Capture the cell that displays the provided text and extract its (X, Y) central coordinate. 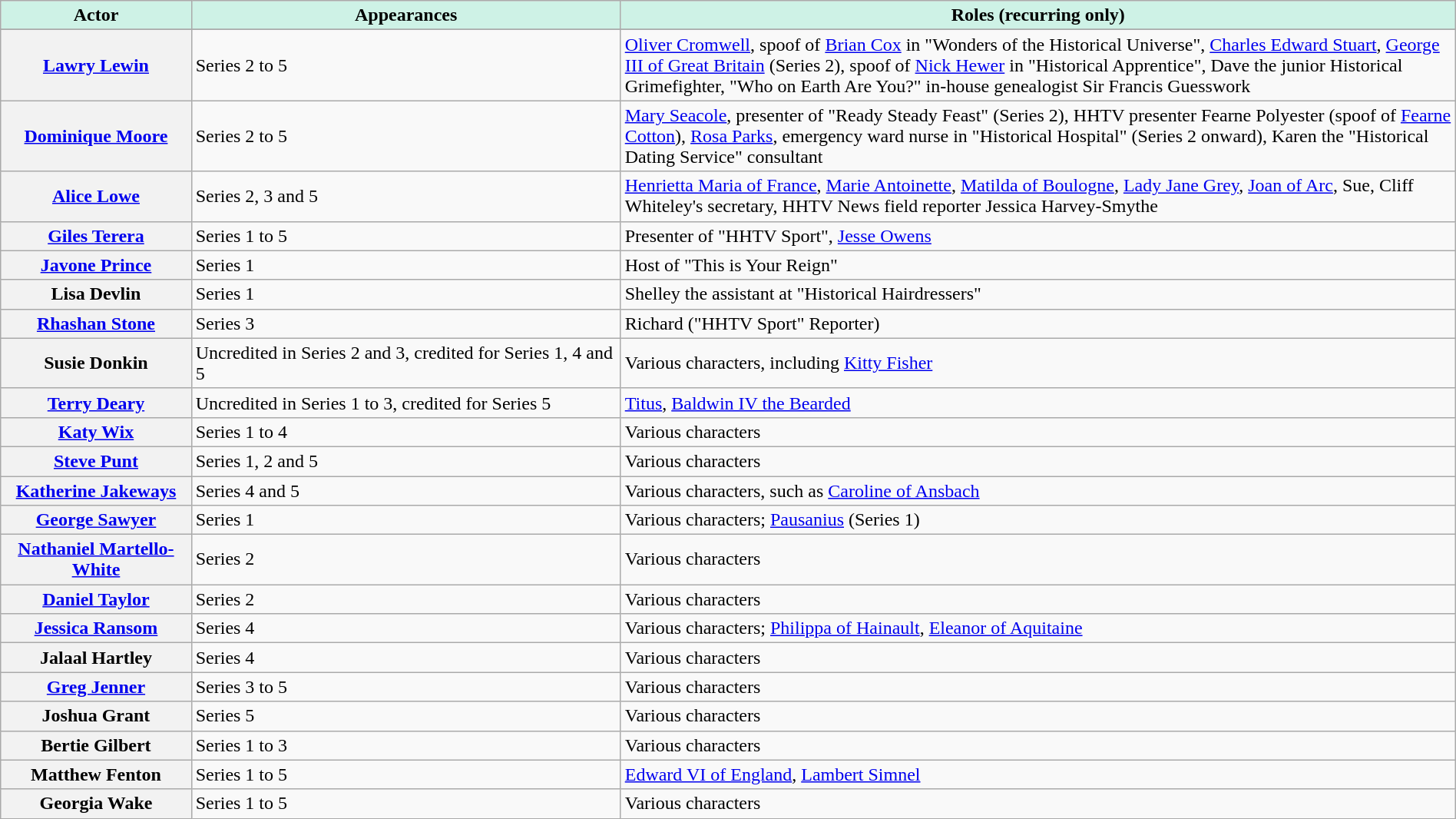
Presenter of "HHTV Sport", Jesse Owens (1038, 236)
Actor (96, 15)
Lawry Lewin (96, 65)
Edward VI of England, Lambert Simnel (1038, 774)
Bertie Gilbert (96, 745)
Series 1 to 4 (405, 432)
Various characters; Pausanius (Series 1) (1038, 520)
Dominique Moore (96, 136)
George Sawyer (96, 520)
Shelley the assistant at "Historical Hairdressers" (1038, 294)
Appearances (405, 15)
Series 1, 2 and 5 (405, 461)
Series 1 to 3 (405, 745)
Katherine Jakeways (96, 491)
Host of "This is Your Reign" (1038, 265)
Series 3 to 5 (405, 687)
Nathaniel Martello-White (96, 559)
Richard ("HHTV Sport" Reporter) (1038, 323)
Series 3 (405, 323)
Joshua Grant (96, 716)
Georgia Wake (96, 804)
Series 2, 3 and 5 (405, 197)
Terry Deary (96, 403)
Roles (recurring only) (1038, 15)
Jessica Ransom (96, 628)
Jalaal Hartley (96, 658)
Series 4 and 5 (405, 491)
Alice Lowe (96, 197)
Titus, Baldwin IV the Bearded (1038, 403)
Rhashan Stone (96, 323)
Greg Jenner (96, 687)
Giles Terera (96, 236)
Series 5 (405, 716)
Matthew Fenton (96, 774)
Susie Donkin (96, 363)
Various characters, including Kitty Fisher (1038, 363)
Various characters, such as Caroline of Ansbach (1038, 491)
Uncredited in Series 1 to 3, credited for Series 5 (405, 403)
Various characters; Philippa of Hainault, Eleanor of Aquitaine (1038, 628)
Uncredited in Series 2 and 3, credited for Series 1, 4 and 5 (405, 363)
Katy Wix (96, 432)
Lisa Devlin (96, 294)
Daniel Taylor (96, 599)
Javone Prince (96, 265)
Steve Punt (96, 461)
